Determine the [x, y] coordinate at the center of the cell enclosing the given text.  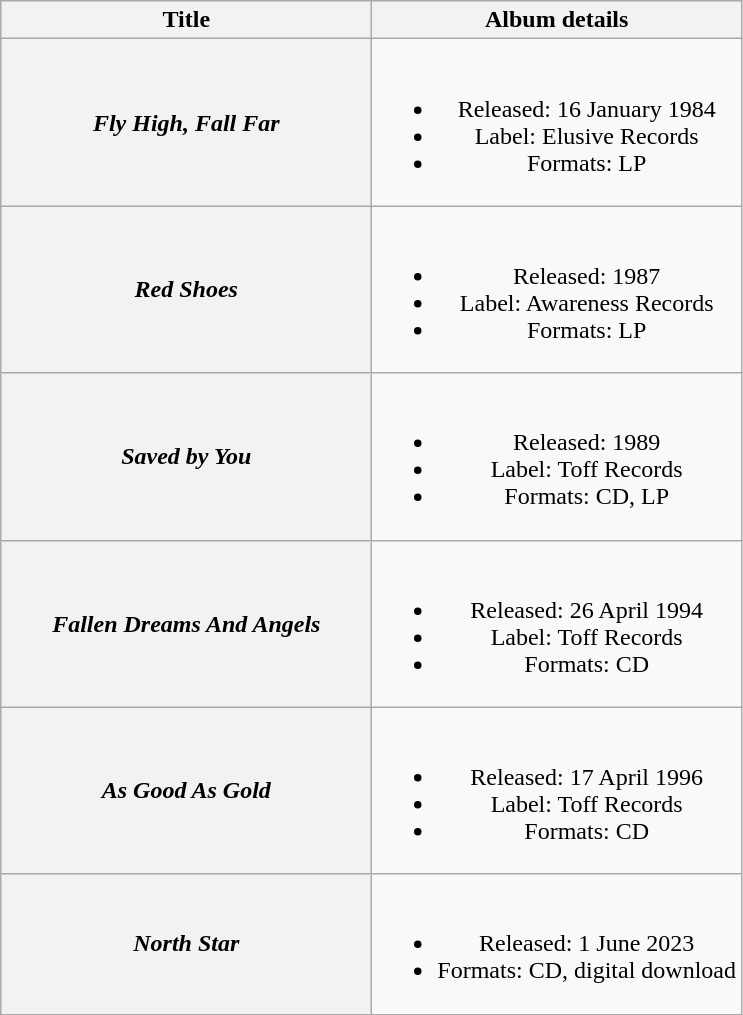
Released: 16 January 1984Label: Elusive RecordsFormats: LP [557, 122]
Album details [557, 20]
Fallen Dreams And Angels [186, 624]
As Good As Gold [186, 790]
Released: 26 April 1994Label: Toff RecordsFormats: CD [557, 624]
Released: 1 June 2023Formats: CD, digital download [557, 944]
Red Shoes [186, 290]
Title [186, 20]
Released: 1987Label: Awareness RecordsFormats: LP [557, 290]
Released: 1989Label: Toff RecordsFormats: CD, LP [557, 456]
North Star [186, 944]
Released: 17 April 1996Label: Toff RecordsFormats: CD [557, 790]
Fly High, Fall Far [186, 122]
Saved by You [186, 456]
